Identify which cell holds the provided text, then report its [X, Y] central coordinate. 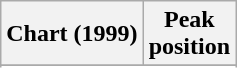
Chart (1999) [72, 34]
Peakposition [189, 34]
